Output the (X, Y) coordinate of the center of the cell containing the given text.  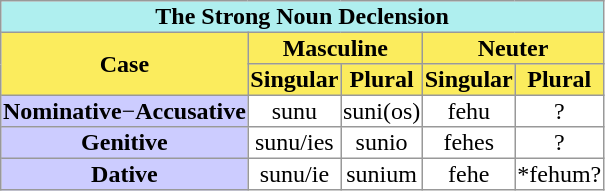
Masculine (335, 48)
Neuter (512, 48)
sunio (382, 143)
Case (124, 64)
Genitive (124, 143)
*fehum? (559, 174)
sunu/ie (294, 174)
fehe (468, 174)
suni(os) (382, 111)
fehu (468, 111)
sunium (382, 174)
fehes (468, 143)
sunu/ies (294, 143)
Nominative−Accusative (124, 111)
sunu (294, 111)
The Strong Noun Declension (302, 17)
Dative (124, 174)
